Detect which cell encompasses the target text, then output its [X, Y] center coordinate. 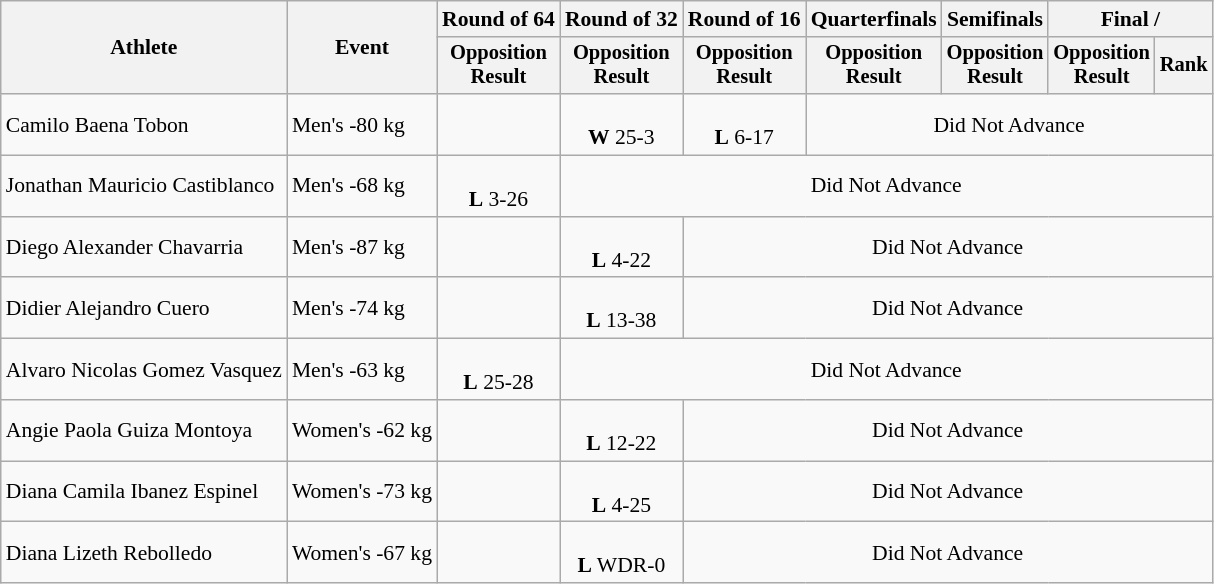
Diego Alexander Chavarria [144, 248]
Men's -68 kg [362, 186]
L 3-26 [498, 186]
W 25-3 [622, 124]
Men's -63 kg [362, 370]
Round of 64 [498, 19]
Semifinals [996, 19]
Men's -74 kg [362, 308]
Alvaro Nicolas Gomez Vasquez [144, 370]
Final / [1130, 19]
Men's -80 kg [362, 124]
L 4-25 [622, 492]
Angie Paola Guiza Montoya [144, 430]
Camilo Baena Tobon [144, 124]
L WDR-0 [622, 552]
L 13-38 [622, 308]
L 25-28 [498, 370]
Women's -73 kg [362, 492]
Round of 16 [744, 19]
Men's -87 kg [362, 248]
Rank [1184, 66]
Quarterfinals [874, 19]
Diana Lizeth Rebolledo [144, 552]
Diana Camila Ibanez Espinel [144, 492]
L 4-22 [622, 248]
Round of 32 [622, 19]
Women's -67 kg [362, 552]
L 6-17 [744, 124]
Women's -62 kg [362, 430]
Jonathan Mauricio Castiblanco [144, 186]
Athlete [144, 48]
Didier Alejandro Cuero [144, 308]
Event [362, 48]
L 12-22 [622, 430]
